Extract the [X, Y] coordinate from the center of the cell holding the provided text.  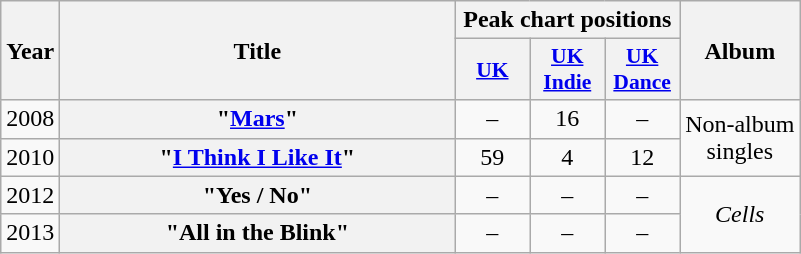
Peak chart positions [568, 20]
2010 [30, 157]
"Yes / No" [258, 195]
UK Dance [642, 70]
Year [30, 50]
Cells [740, 214]
UK [492, 70]
Non-albumsingles [740, 138]
4 [568, 157]
2012 [30, 195]
"Mars" [258, 119]
59 [492, 157]
"I Think I Like It" [258, 157]
16 [568, 119]
UK Indie [568, 70]
"All in the Blink" [258, 233]
2013 [30, 233]
Title [258, 50]
2008 [30, 119]
12 [642, 157]
Album [740, 50]
